Search for the cell housing the specified text and yield its [X, Y] center coordinate. 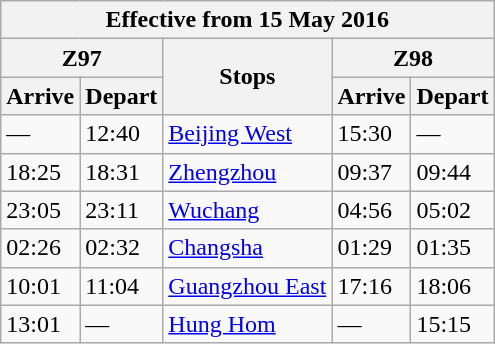
13:01 [40, 324]
01:29 [372, 248]
18:31 [122, 172]
15:15 [452, 324]
18:25 [40, 172]
Hung Hom [248, 324]
01:35 [452, 248]
09:37 [372, 172]
10:01 [40, 286]
05:02 [452, 210]
23:05 [40, 210]
15:30 [372, 134]
Zhengzhou [248, 172]
12:40 [122, 134]
04:56 [372, 210]
Effective from 15 May 2016 [248, 20]
Guangzhou East [248, 286]
Z98 [413, 58]
09:44 [452, 172]
02:32 [122, 248]
02:26 [40, 248]
Wuchang [248, 210]
Beijing West [248, 134]
23:11 [122, 210]
17:16 [372, 286]
Z97 [82, 58]
11:04 [122, 286]
Stops [248, 77]
18:06 [452, 286]
Changsha [248, 248]
